For the text-containing cell, return its midpoint in (x, y) coordinate format. 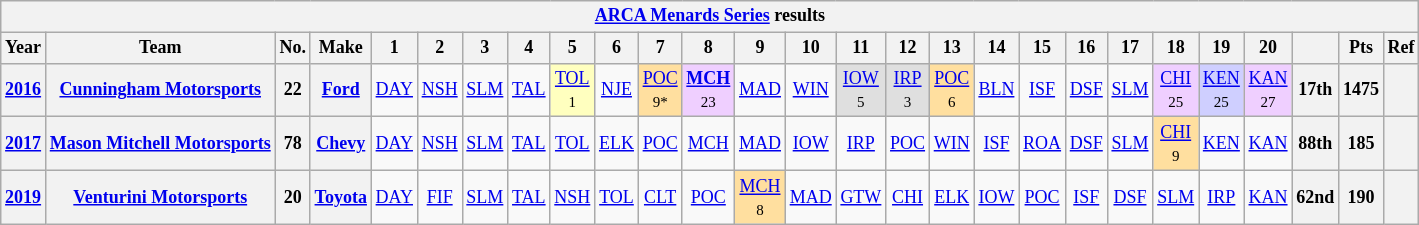
CHI9 (1176, 144)
9 (760, 48)
POC9* (660, 90)
11 (861, 48)
Mason Mitchell Motorsports (160, 144)
Ford (340, 90)
2017 (24, 144)
Pts (1362, 48)
185 (1362, 144)
2 (440, 48)
FIF (440, 197)
4 (529, 48)
CLT (660, 197)
CHI (908, 197)
No. (292, 48)
2019 (24, 197)
TOL1 (572, 90)
IOW5 (861, 90)
7 (660, 48)
POC6 (952, 90)
NJE (617, 90)
Chevy (340, 144)
GTW (861, 197)
13 (952, 48)
18 (1176, 48)
2016 (24, 90)
MCH (708, 144)
KEN25 (1222, 90)
15 (1042, 48)
CHI25 (1176, 90)
BLN (996, 90)
Toyota (340, 197)
Ref (1401, 48)
Year (24, 48)
6 (617, 48)
19 (1222, 48)
ROA (1042, 144)
88th (1316, 144)
17th (1316, 90)
3 (485, 48)
IRP3 (908, 90)
16 (1086, 48)
12 (908, 48)
1475 (1362, 90)
62nd (1316, 197)
Cunningham Motorsports (160, 90)
22 (292, 90)
Team (160, 48)
10 (810, 48)
190 (1362, 197)
Venturini Motorsports (160, 197)
1 (394, 48)
78 (292, 144)
Make (340, 48)
KEN (1222, 144)
MCH8 (760, 197)
ARCA Menards Series results (710, 16)
KAN27 (1268, 90)
5 (572, 48)
14 (996, 48)
8 (708, 48)
17 (1130, 48)
MCH23 (708, 90)
